Search for the cell housing the specified text and yield its [x, y] center coordinate. 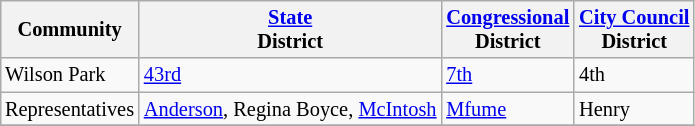
CongressionalDistrict [508, 29]
Henry [634, 109]
StateDistrict [290, 29]
43rd [290, 75]
Representatives [70, 109]
Mfume [508, 109]
Anderson, Regina Boyce, McIntosh [290, 109]
4th [634, 75]
Wilson Park [70, 75]
City CouncilDistrict [634, 29]
Community [70, 29]
7th [508, 75]
